Return the (x, y) coordinate for the center point of the cell that contains the specified text.  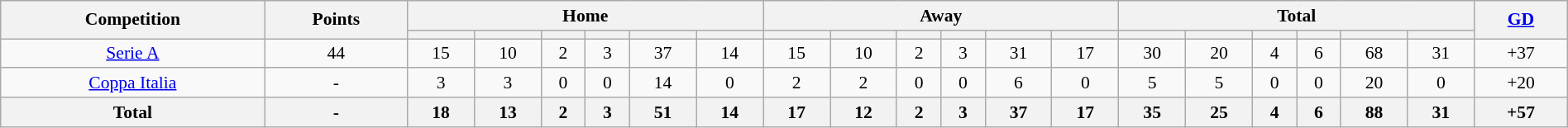
Home (586, 16)
18 (442, 112)
+57 (1521, 112)
51 (663, 112)
44 (336, 53)
GD (1521, 20)
88 (1374, 112)
30 (1153, 53)
68 (1374, 53)
13 (508, 112)
25 (1219, 112)
Away (941, 16)
Coppa Italia (132, 83)
+37 (1521, 53)
12 (863, 112)
35 (1153, 112)
Points (336, 20)
+20 (1521, 83)
Competition (132, 20)
Serie A (132, 53)
